Capture the cell that displays the provided text and extract its (x, y) central coordinate. 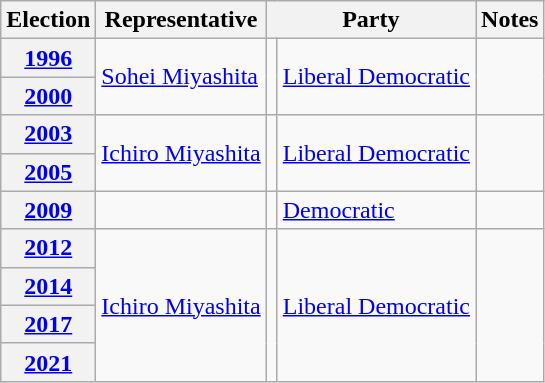
Election (48, 20)
Sohei Miyashita (181, 77)
Representative (181, 20)
Party (370, 20)
2021 (48, 362)
2009 (48, 210)
2014 (48, 286)
2003 (48, 134)
Notes (510, 20)
2000 (48, 96)
2005 (48, 172)
2012 (48, 248)
1996 (48, 58)
Democratic (376, 210)
2017 (48, 324)
